From the cell containing the given text, extract its center point as (x, y) coordinate. 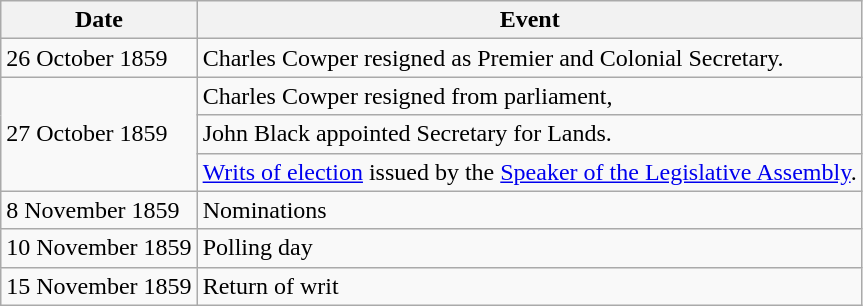
John Black appointed Secretary for Lands. (530, 134)
Writs of election issued by the Speaker of the Legislative Assembly. (530, 172)
27 October 1859 (99, 134)
8 November 1859 (99, 210)
15 November 1859 (99, 286)
Nominations (530, 210)
Polling day (530, 248)
Charles Cowper resigned from parliament, (530, 96)
Return of writ (530, 286)
Event (530, 20)
10 November 1859 (99, 248)
Date (99, 20)
26 October 1859 (99, 58)
Charles Cowper resigned as Premier and Colonial Secretary. (530, 58)
